Extract the [X, Y] coordinate from the center of the cell holding the provided text.  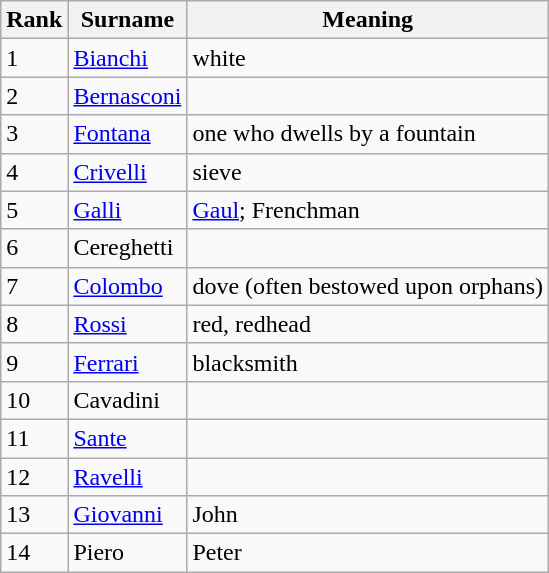
Piero [128, 553]
sieve [368, 172]
Peter [368, 553]
9 [34, 362]
Gaul; Frenchman [368, 210]
Meaning [368, 20]
5 [34, 210]
8 [34, 324]
12 [34, 477]
red, redhead [368, 324]
Colombo [128, 286]
Crivelli [128, 172]
Ferrari [128, 362]
6 [34, 248]
dove (often bestowed upon orphans) [368, 286]
Fontana [128, 134]
Giovanni [128, 515]
Rossi [128, 324]
11 [34, 438]
4 [34, 172]
Sante [128, 438]
Bernasconi [128, 96]
Ravelli [128, 477]
3 [34, 134]
2 [34, 96]
14 [34, 553]
Galli [128, 210]
Bianchi [128, 58]
7 [34, 286]
Surname [128, 20]
Rank [34, 20]
white [368, 58]
Cereghetti [128, 248]
blacksmith [368, 362]
10 [34, 400]
1 [34, 58]
John [368, 515]
Cavadini [128, 400]
13 [34, 515]
one who dwells by a fountain [368, 134]
